For the text-containing cell, return its midpoint in (X, Y) coordinate format. 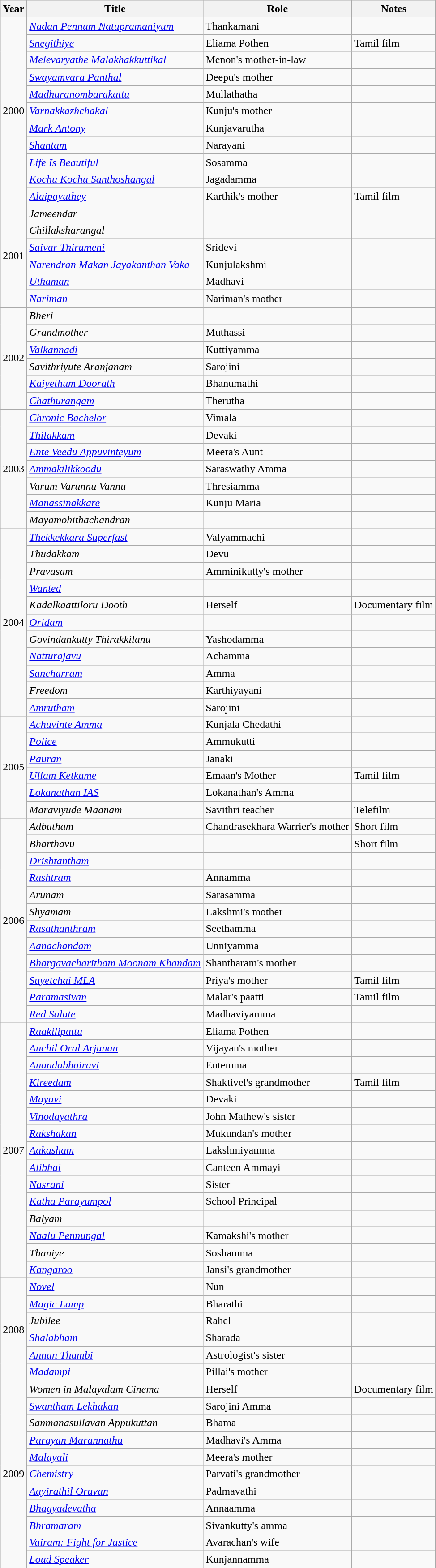
Life Is Beautiful (115, 162)
Nadan Pennum Natupramaniyum (115, 26)
Chathurangam (115, 401)
Oridam (115, 622)
Shalabham (115, 1338)
Manassinakkare (115, 503)
Madhavi (278, 282)
2003 (13, 469)
Anchil Oral Arjunan (115, 1048)
Mukundan's mother (278, 1133)
Padmavathi (278, 1491)
2000 (13, 111)
Ammukutti (278, 741)
John Mathew's sister (278, 1116)
Lokanathan's Amma (278, 793)
Thankamani (278, 26)
Avarachan's wife (278, 1542)
Shantharam's mother (278, 963)
Ullam Ketkume (115, 776)
Kunjannamma (278, 1559)
Bhagyadevatha (115, 1508)
Bhama (278, 1423)
Thudakkam (115, 554)
Astrologist's sister (278, 1355)
Sanmanasullavan Appukuttan (115, 1423)
Jubilee (115, 1321)
Kangaroo (115, 1269)
Snegithiye (115, 43)
Ammakilikkoodu (115, 469)
Freedom (115, 690)
Kunjavarutha (278, 128)
Novel (115, 1286)
Amrutham (115, 707)
Aayirathil Oruvan (115, 1491)
Therutha (278, 401)
Nariman (115, 299)
Maraviyude Maanam (115, 810)
Rahel (278, 1321)
Bharathi (278, 1304)
Thresiamma (278, 486)
Sarojini Amma (278, 1406)
Janaki (278, 759)
Achamma (278, 656)
Vimala (278, 418)
Muthassi (278, 333)
Varum Varunnu Vannu (115, 486)
Kunjulakshmi (278, 265)
Annaamma (278, 1508)
Alaipayuthey (115, 196)
Chandrasekhara Warrier's mother (278, 827)
2002 (13, 358)
Kamakshi's mother (278, 1235)
Vijayan's mother (278, 1048)
Priya's mother (278, 980)
Naalu Pennungal (115, 1235)
Loud Speaker (115, 1559)
Parayan Marannathu (115, 1440)
Nasrani (115, 1184)
Karthiyayani (278, 690)
Mayavi (115, 1099)
Kadalkaattiloru Dooth (115, 605)
Savithri teacher (278, 810)
Annamma (278, 878)
Madhuranombarakattu (115, 94)
2001 (13, 256)
Kunju Maria (278, 503)
Ente Veedu Appuvinteyum (115, 452)
Annan Thambi (115, 1355)
Katha Parayumpol (115, 1201)
Notes (394, 9)
Karthik's mother (278, 196)
Chemistry (115, 1474)
Title (115, 9)
School Principal (278, 1201)
Women in Malayalam Cinema (115, 1389)
Deepu's mother (278, 77)
Vairam: Fight for Justice (115, 1542)
Grandmother (115, 333)
Melevaryathe Malakhakkuttikal (115, 60)
Sivankutty's amma (278, 1525)
Yashodamma (278, 639)
Adbutham (115, 827)
Kaiyethum Doorath (115, 384)
Wanted (115, 588)
Shantam (115, 145)
Uthaman (115, 282)
Parvati's grandmother (278, 1474)
Swayamvara Panthal (115, 77)
Pillai's mother (278, 1372)
Sharada (278, 1338)
Jameendar (115, 214)
Amminikutty's mother (278, 571)
Meera's Aunt (278, 452)
Anandabhairavi (115, 1065)
Entemma (278, 1065)
Magic Lamp (115, 1304)
Unniyamma (278, 946)
Mark Antony (115, 128)
Nariman's mother (278, 299)
2009 (13, 1474)
Lakshmiyamma (278, 1150)
Valyammachi (278, 537)
Police (115, 741)
Aakasham (115, 1150)
Year (13, 9)
Sancharram (115, 673)
Jagadamma (278, 179)
Rakshakan (115, 1133)
Kunjala Chedathi (278, 724)
2007 (13, 1150)
Madhaviyamma (278, 1014)
Telefilm (394, 810)
Shaktivel's grandmother (278, 1082)
Alibhai (115, 1167)
Soshamma (278, 1252)
Madampi (115, 1372)
Balyam (115, 1218)
Narendran Makan Jayakanthan Vaka (115, 265)
Pravasam (115, 571)
Vinodayathra (115, 1116)
Saivar Thirumeni (115, 248)
Pauran (115, 759)
Canteen Ammayi (278, 1167)
Thekkekkara Superfast (115, 537)
Meera's mother (278, 1457)
Malar's paatti (278, 997)
Chillaksharangal (115, 231)
Bhramaram (115, 1525)
Raakilipattu (115, 1031)
Mayamohithachandran (115, 520)
Sosamma (278, 162)
Achuvinte Amma (115, 724)
Bheri (115, 316)
Chronic Bachelor (115, 418)
Role (278, 9)
Kireedam (115, 1082)
2004 (13, 622)
Thilakkam (115, 435)
Narayani (278, 145)
Paramasivan (115, 997)
Drishtantham (115, 861)
Nun (278, 1286)
Rashtram (115, 878)
Seethamma (278, 929)
Valkannadi (115, 350)
Natturajavu (115, 656)
Bharthavu (115, 844)
2008 (13, 1329)
Mullathatha (278, 94)
Rasathanthram (115, 929)
Madhavi's Amma (278, 1440)
2005 (13, 767)
Devu (278, 554)
Arunam (115, 895)
Bhargavacharitham Moonam Khandam (115, 963)
2006 (13, 920)
Malayali (115, 1457)
Red Salute (115, 1014)
Emaan's Mother (278, 776)
Lakshmi's mother (278, 912)
Swantham Lekhakan (115, 1406)
Saraswathy Amma (278, 469)
Kuttiyamma (278, 350)
Govindankutty Thirakkilanu (115, 639)
Amma (278, 673)
Kochu Kochu Santhoshangal (115, 179)
Sister (278, 1184)
Savithriyute Aranjanam (115, 367)
Shyamam (115, 912)
Sarasamma (278, 895)
Thaniye (115, 1252)
Kunju's mother (278, 111)
Menon's mother-in-law (278, 60)
Sridevi (278, 248)
Varnakkazhchakal (115, 111)
Jansi's grandmother (278, 1269)
Bhanumathi (278, 384)
Aanachandam (115, 946)
Suyetchai MLA (115, 980)
Lokanathan IAS (115, 793)
